Find where the given text appears and provide that cell's center as [X, Y] coordinate. 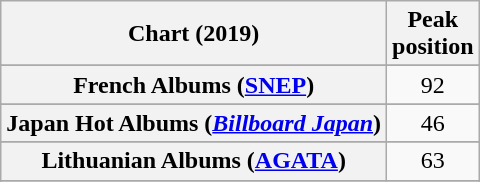
Japan Hot Albums (Billboard Japan) [194, 123]
63 [433, 161]
Peakposition [433, 34]
Lithuanian Albums (AGATA) [194, 161]
French Albums (SNEP) [194, 85]
46 [433, 123]
Chart (2019) [194, 34]
92 [433, 85]
